Output the (X, Y) coordinate of the center of the cell containing the given text.  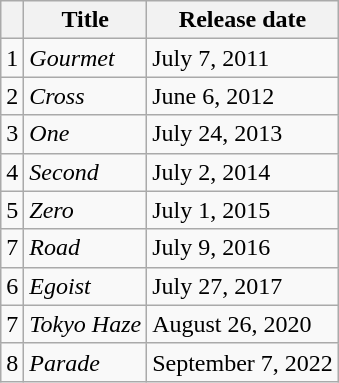
Road (86, 248)
3 (12, 134)
Zero (86, 210)
August 26, 2020 (243, 324)
Egoist (86, 286)
Gourmet (86, 58)
July 2, 2014 (243, 172)
July 24, 2013 (243, 134)
8 (12, 362)
July 1, 2015 (243, 210)
Parade (86, 362)
Title (86, 20)
2 (12, 96)
1 (12, 58)
5 (12, 210)
July 27, 2017 (243, 286)
Cross (86, 96)
One (86, 134)
Second (86, 172)
4 (12, 172)
September 7, 2022 (243, 362)
June 6, 2012 (243, 96)
July 7, 2011 (243, 58)
July 9, 2016 (243, 248)
Tokyo Haze (86, 324)
6 (12, 286)
Release date (243, 20)
